Locate the cell with the specified text and output its (X, Y) center coordinate. 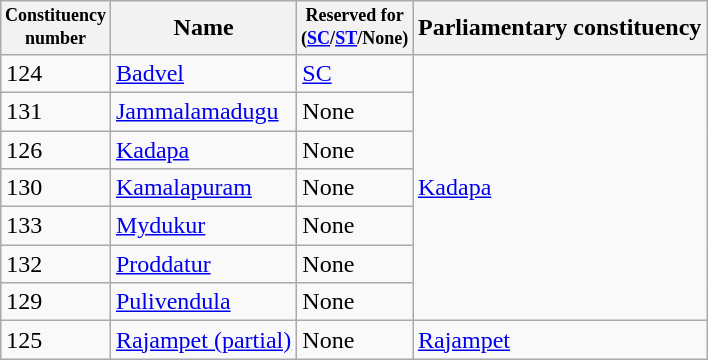
Jammalamadugu (203, 111)
Pulivendula (203, 302)
Parliamentary constituency (559, 28)
Name (203, 28)
Rajampet (partial) (203, 340)
124 (56, 73)
Badvel (203, 73)
131 (56, 111)
130 (56, 188)
Kamalapuram (203, 188)
126 (56, 150)
Constituency number (56, 28)
133 (56, 226)
SC (355, 73)
Proddatur (203, 264)
Mydukur (203, 226)
125 (56, 340)
132 (56, 264)
129 (56, 302)
Reserved for(SC/ST/None) (355, 28)
Rajampet (559, 340)
